Locate the cell with the specified text and output its (X, Y) center coordinate. 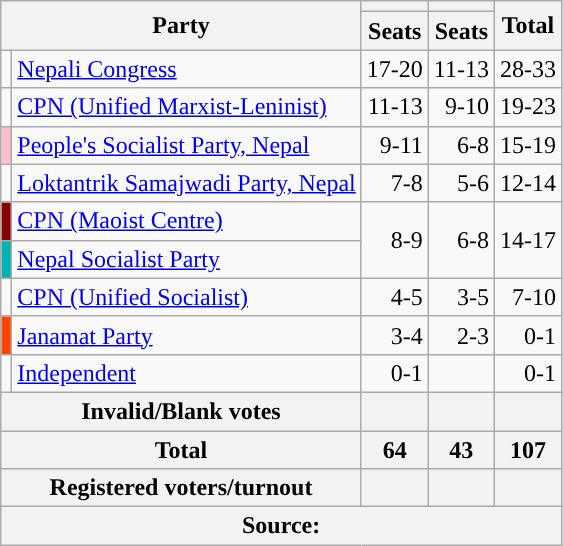
CPN (Unified Socialist) (186, 297)
2-3 (461, 335)
Invalid/Blank votes (181, 411)
19-23 (528, 107)
9-11 (394, 145)
28-33 (528, 69)
Nepal Socialist Party (186, 259)
3-4 (394, 335)
Janamat Party (186, 335)
43 (461, 449)
7-8 (394, 183)
64 (394, 449)
8-9 (394, 240)
CPN (Unified Marxist-Leninist) (186, 107)
3-5 (461, 297)
14-17 (528, 240)
15-19 (528, 145)
107 (528, 449)
12-14 (528, 183)
People's Socialist Party, Nepal (186, 145)
17-20 (394, 69)
Nepali Congress (186, 69)
Party (181, 26)
Loktantrik Samajwadi Party, Nepal (186, 183)
Independent (186, 373)
7-10 (528, 297)
Source: (282, 526)
5-6 (461, 183)
4-5 (394, 297)
CPN (Maoist Centre) (186, 221)
9-10 (461, 107)
Registered voters/turnout (181, 488)
